Output the (X, Y) coordinate of the center of the cell containing the given text.  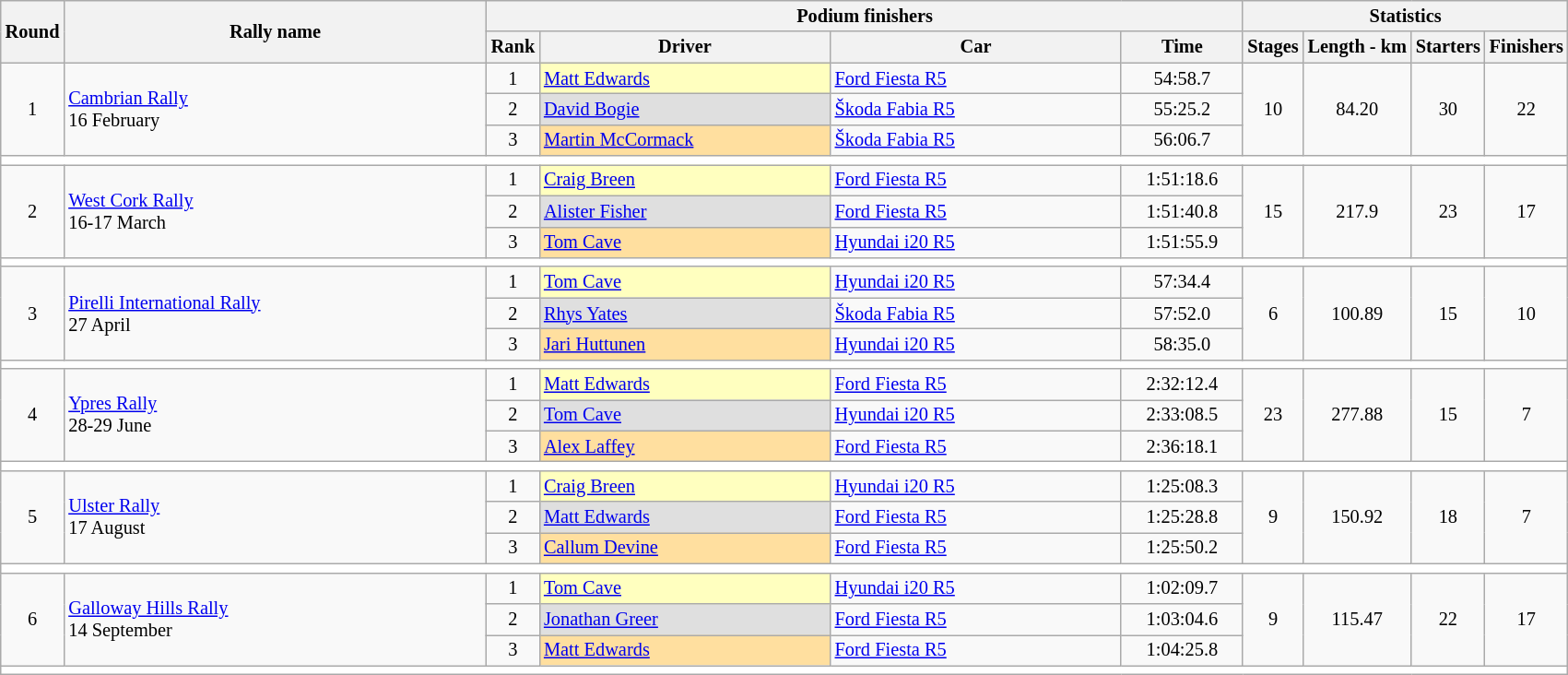
Rank (513, 47)
Stages (1272, 47)
Driver (685, 47)
100.89 (1357, 314)
57:34.4 (1182, 282)
4 (33, 415)
1:25:08.3 (1182, 486)
Jonathan Greer (685, 619)
Length - km (1357, 47)
150.92 (1357, 516)
55:25.2 (1182, 109)
Ypres Rally 28-29 June (275, 415)
Jari Huttunen (685, 344)
David Bogie (685, 109)
84.20 (1357, 109)
Galloway Hills Rally14 September (275, 620)
277.88 (1357, 415)
1:25:28.8 (1182, 517)
1:51:55.9 (1182, 243)
115.47 (1357, 620)
2:32:12.4 (1182, 385)
Podium finishers (865, 16)
Time (1182, 47)
1:51:40.8 (1182, 211)
1:02:09.7 (1182, 588)
Cambrian Rally16 February (275, 109)
West Cork Rally 16-17 March (275, 210)
5 (33, 516)
1:25:50.2 (1182, 548)
217.9 (1357, 210)
Round (33, 31)
1:51:18.6 (1182, 180)
18 (1448, 516)
Finishers (1527, 47)
Ulster Rally 17 August (275, 516)
54:58.7 (1182, 78)
1:04:25.8 (1182, 650)
57:52.0 (1182, 314)
Rally name (275, 31)
Alex Laffey (685, 446)
30 (1448, 109)
Statistics (1405, 16)
Callum Devine (685, 548)
58:35.0 (1182, 344)
1:03:04.6 (1182, 619)
Martin McCormack (685, 140)
Alister Fisher (685, 211)
2:33:08.5 (1182, 415)
Rhys Yates (685, 314)
2:36:18.1 (1182, 446)
Car (976, 47)
56:06.7 (1182, 140)
Pirelli International Rally27 April (275, 314)
Starters (1448, 47)
